Locate the cell with the specified text and output its [X, Y] center coordinate. 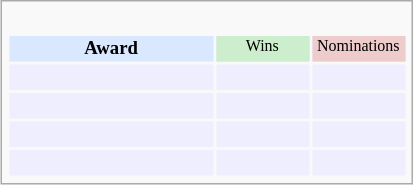
Wins [262, 50]
Nominations [358, 50]
Award [110, 50]
